Return the [X, Y] coordinate for the center point of the cell that contains the specified text.  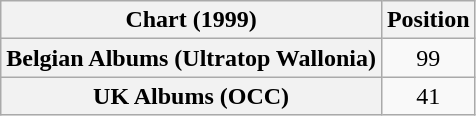
UK Albums (OCC) [192, 96]
Position [428, 20]
41 [428, 96]
Belgian Albums (Ultratop Wallonia) [192, 58]
99 [428, 58]
Chart (1999) [192, 20]
